Scan for the cell matching the given text and deliver its (X, Y) coordinate at center. 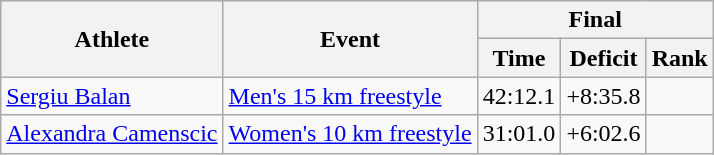
Sergiu Balan (112, 96)
+6:02.6 (604, 134)
Event (350, 39)
Time (519, 58)
Alexandra Camenscic (112, 134)
Athlete (112, 39)
Women's 10 km freestyle (350, 134)
Final (595, 20)
Men's 15 km freestyle (350, 96)
Rank (680, 58)
31:01.0 (519, 134)
Deficit (604, 58)
42:12.1 (519, 96)
+8:35.8 (604, 96)
